Capture the cell that displays the provided text and extract its (X, Y) central coordinate. 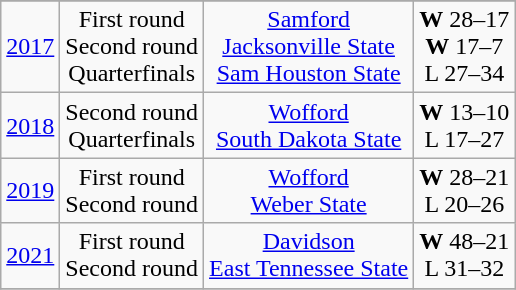
WoffordWeber State (309, 190)
W 48–21L 31–32 (464, 256)
W 28–21 L 20–26 (464, 190)
SamfordJacksonville StateSam Houston State (309, 47)
2019 (30, 190)
WoffordSouth Dakota State (309, 126)
2021 (30, 256)
Second roundQuarterfinals (132, 126)
2017 (30, 47)
W 13–10 L 17–27 (464, 126)
2018 (30, 126)
W 28–17W 17–7 L 27–34 (464, 47)
DavidsonEast Tennessee State (309, 256)
First roundSecond roundQuarterfinals (132, 47)
